Output the [X, Y] coordinate of the center of the cell containing the given text.  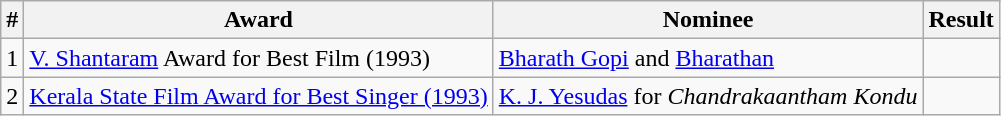
1 [12, 58]
Result [961, 20]
V. Shantaram Award for Best Film (1993) [258, 58]
Kerala State Film Award for Best Singer (1993) [258, 96]
Bharath Gopi and Bharathan [708, 58]
2 [12, 96]
K. J. Yesudas for Chandrakaantham Kondu [708, 96]
# [12, 20]
Nominee [708, 20]
Award [258, 20]
